Search for the cell housing the specified text and yield its [X, Y] center coordinate. 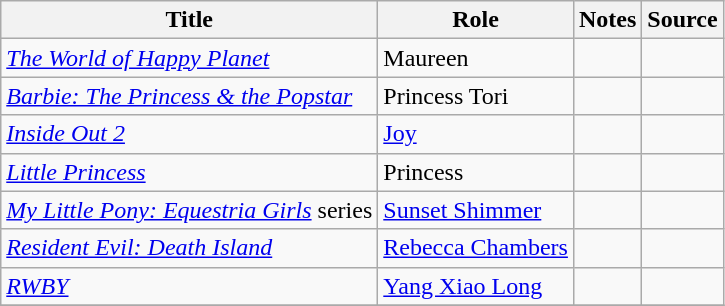
Barbie: The Princess & the Popstar [190, 96]
Role [476, 20]
My Little Pony: Equestria Girls series [190, 210]
Sunset Shimmer [476, 210]
Inside Out 2 [190, 134]
Joy [476, 134]
The World of Happy Planet [190, 58]
Title [190, 20]
Source [682, 20]
Notes [607, 20]
Princess Tori [476, 96]
Resident Evil: Death Island [190, 248]
Yang Xiao Long [476, 286]
Rebecca Chambers [476, 248]
RWBY [190, 286]
Princess [476, 172]
Little Princess [190, 172]
Maureen [476, 58]
